Capture the cell that displays the provided text and extract its (x, y) central coordinate. 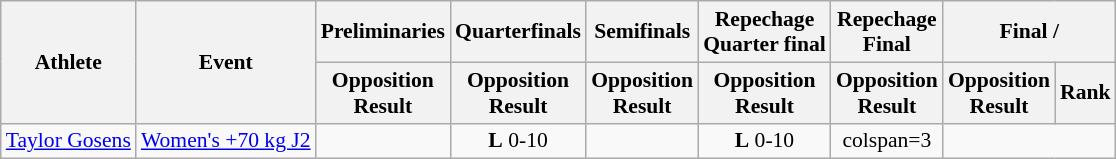
Women's +70 kg J2 (226, 141)
Event (226, 62)
Quarterfinals (518, 32)
RepechageQuarter final (764, 32)
Athlete (68, 62)
Semifinals (642, 32)
Preliminaries (383, 32)
Rank (1086, 92)
RepechageFinal (887, 32)
Final / (1030, 32)
colspan=3 (887, 141)
Taylor Gosens (68, 141)
